Provide the (x, y) coordinate of the cell's center where the given text is located.  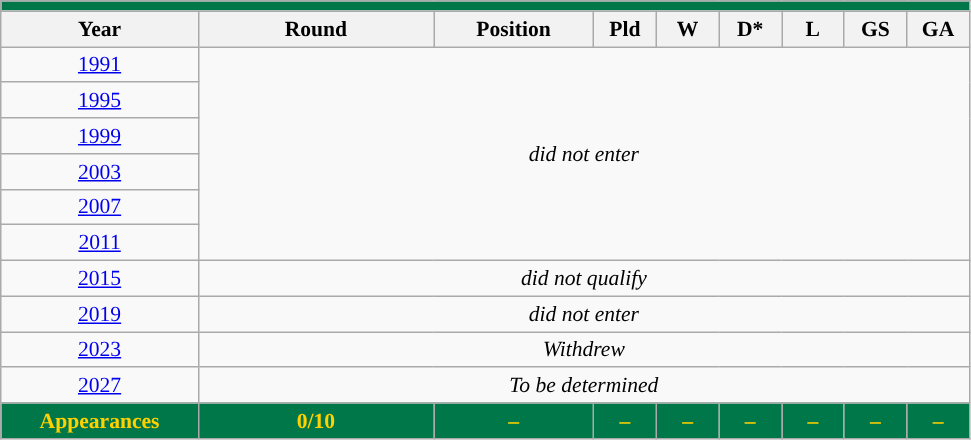
D* (750, 29)
2019 (100, 314)
W (688, 29)
1991 (100, 65)
GA (938, 29)
1995 (100, 101)
To be determined (584, 386)
Position (514, 29)
L (814, 29)
0/10 (316, 421)
did not qualify (584, 279)
2023 (100, 350)
Round (316, 29)
GS (876, 29)
Appearances (100, 421)
2015 (100, 279)
2003 (100, 172)
Year (100, 29)
2007 (100, 207)
1999 (100, 136)
Pld (626, 29)
2011 (100, 243)
2027 (100, 386)
Withdrew (584, 350)
